Identify which cell holds the provided text, then report its (x, y) central coordinate. 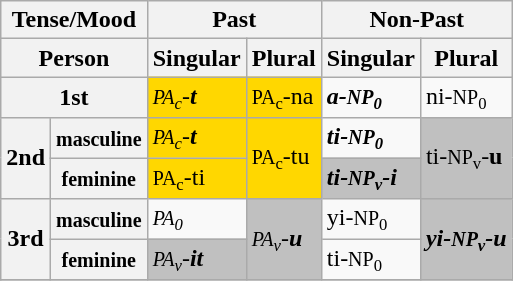
Tense/Mood (74, 20)
PAc-tu (284, 158)
a-NP0 (370, 98)
Person (74, 58)
PAv-u (284, 240)
1st (74, 98)
yi-NPv-u (466, 240)
PAc-na (284, 98)
PA0 (196, 220)
PAc-ti (196, 178)
ti-NPv-u (466, 158)
yi-NP0 (370, 220)
ti-NPv-i (370, 178)
3rd (26, 240)
2nd (26, 158)
Past (234, 20)
Non-Past (416, 20)
PAv-it (196, 260)
ni-NP0 (466, 98)
